Determine the (x, y) coordinate at the center of the cell enclosing the given text.  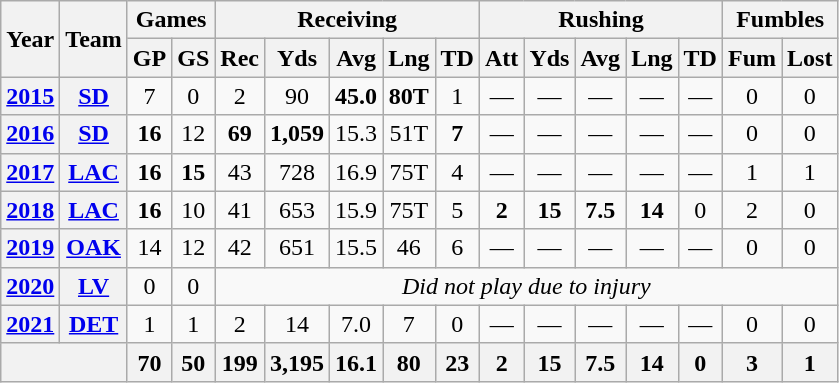
Fumbles (780, 20)
2015 (30, 96)
6 (457, 248)
51T (409, 134)
Year (30, 39)
DET (94, 324)
Fum (752, 58)
4 (457, 172)
45.0 (356, 96)
2019 (30, 248)
16.9 (356, 172)
199 (240, 362)
15.3 (356, 134)
2016 (30, 134)
1,059 (298, 134)
50 (194, 362)
43 (240, 172)
41 (240, 210)
46 (409, 248)
651 (298, 248)
Lost (810, 58)
GP (149, 58)
80T (409, 96)
2020 (30, 286)
2018 (30, 210)
15.5 (356, 248)
10 (194, 210)
LV (94, 286)
OAK (94, 248)
16.1 (356, 362)
42 (240, 248)
Att (501, 58)
69 (240, 134)
Games (170, 20)
3,195 (298, 362)
Rushing (600, 20)
5 (457, 210)
653 (298, 210)
3 (752, 362)
70 (149, 362)
23 (457, 362)
2021 (30, 324)
90 (298, 96)
Did not play due to injury (526, 286)
80 (409, 362)
15.9 (356, 210)
GS (194, 58)
2017 (30, 172)
728 (298, 172)
Rec (240, 58)
7.0 (356, 324)
Team (94, 39)
Receiving (348, 20)
